Scan for the cell matching the given text and deliver its (x, y) coordinate at center. 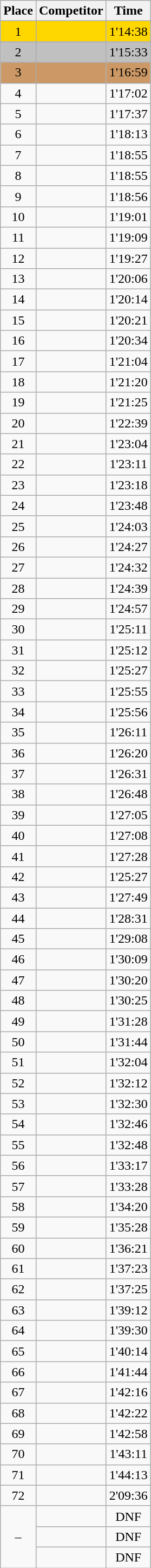
1'20:34 (128, 341)
1'33:28 (128, 1186)
49 (18, 1021)
60 (18, 1248)
25 (18, 526)
1'23:04 (128, 444)
24 (18, 506)
57 (18, 1186)
52 (18, 1083)
1'32:48 (128, 1145)
23 (18, 485)
1'34:20 (128, 1207)
42 (18, 877)
1'24:27 (128, 547)
11 (18, 237)
1'28:31 (128, 918)
29 (18, 609)
1'20:21 (128, 320)
1'25:12 (128, 650)
1'21:04 (128, 361)
1'26:31 (128, 774)
1 (18, 31)
62 (18, 1290)
– (18, 1537)
1'19:01 (128, 217)
28 (18, 588)
1'15:33 (128, 52)
1'35:28 (128, 1227)
26 (18, 547)
45 (18, 939)
1'32:30 (128, 1104)
59 (18, 1227)
46 (18, 960)
61 (18, 1269)
30 (18, 630)
1'31:44 (128, 1042)
43 (18, 897)
1'18:13 (128, 134)
1'32:46 (128, 1124)
1'17:37 (128, 114)
39 (18, 815)
15 (18, 320)
12 (18, 258)
66 (18, 1372)
1'25:11 (128, 630)
1'29:08 (128, 939)
47 (18, 980)
1'42:16 (128, 1392)
1'19:09 (128, 237)
68 (18, 1413)
1'27:49 (128, 897)
31 (18, 650)
1'24:03 (128, 526)
1'30:09 (128, 960)
1'40:14 (128, 1351)
36 (18, 753)
53 (18, 1104)
22 (18, 464)
1'24:39 (128, 588)
1'32:04 (128, 1062)
58 (18, 1207)
1'37:25 (128, 1290)
1'20:06 (128, 279)
20 (18, 423)
1'36:21 (128, 1248)
1'17:02 (128, 93)
16 (18, 341)
1'25:56 (128, 712)
1'26:20 (128, 753)
63 (18, 1310)
33 (18, 691)
5 (18, 114)
4 (18, 93)
1'23:11 (128, 464)
7 (18, 155)
35 (18, 733)
41 (18, 856)
1'26:11 (128, 733)
1'23:48 (128, 506)
1'30:20 (128, 980)
1'44:13 (128, 1475)
1'18:56 (128, 196)
1'16:59 (128, 73)
10 (18, 217)
Time (128, 11)
50 (18, 1042)
1'24:57 (128, 609)
1'22:39 (128, 423)
1'41:44 (128, 1372)
Competitor (71, 11)
32 (18, 671)
70 (18, 1454)
48 (18, 1001)
3 (18, 73)
9 (18, 196)
1'42:22 (128, 1413)
1'33:17 (128, 1165)
13 (18, 279)
18 (18, 382)
69 (18, 1434)
1'27:28 (128, 856)
1'20:14 (128, 300)
1'26:48 (128, 794)
1'21:20 (128, 382)
1'21:25 (128, 403)
67 (18, 1392)
40 (18, 835)
51 (18, 1062)
37 (18, 774)
1'27:08 (128, 835)
1'42:58 (128, 1434)
Place (18, 11)
17 (18, 361)
1'14:38 (128, 31)
1'24:32 (128, 567)
21 (18, 444)
65 (18, 1351)
19 (18, 403)
2 (18, 52)
1'27:05 (128, 815)
1'30:25 (128, 1001)
71 (18, 1475)
1'39:30 (128, 1331)
55 (18, 1145)
1'31:28 (128, 1021)
1'25:55 (128, 691)
1'19:27 (128, 258)
1'23:18 (128, 485)
72 (18, 1495)
27 (18, 567)
1'43:11 (128, 1454)
2'09:36 (128, 1495)
34 (18, 712)
38 (18, 794)
14 (18, 300)
54 (18, 1124)
1'37:23 (128, 1269)
1'32:12 (128, 1083)
1'39:12 (128, 1310)
56 (18, 1165)
6 (18, 134)
44 (18, 918)
64 (18, 1331)
8 (18, 176)
